Detect which cell encompasses the target text, then output its [X, Y] center coordinate. 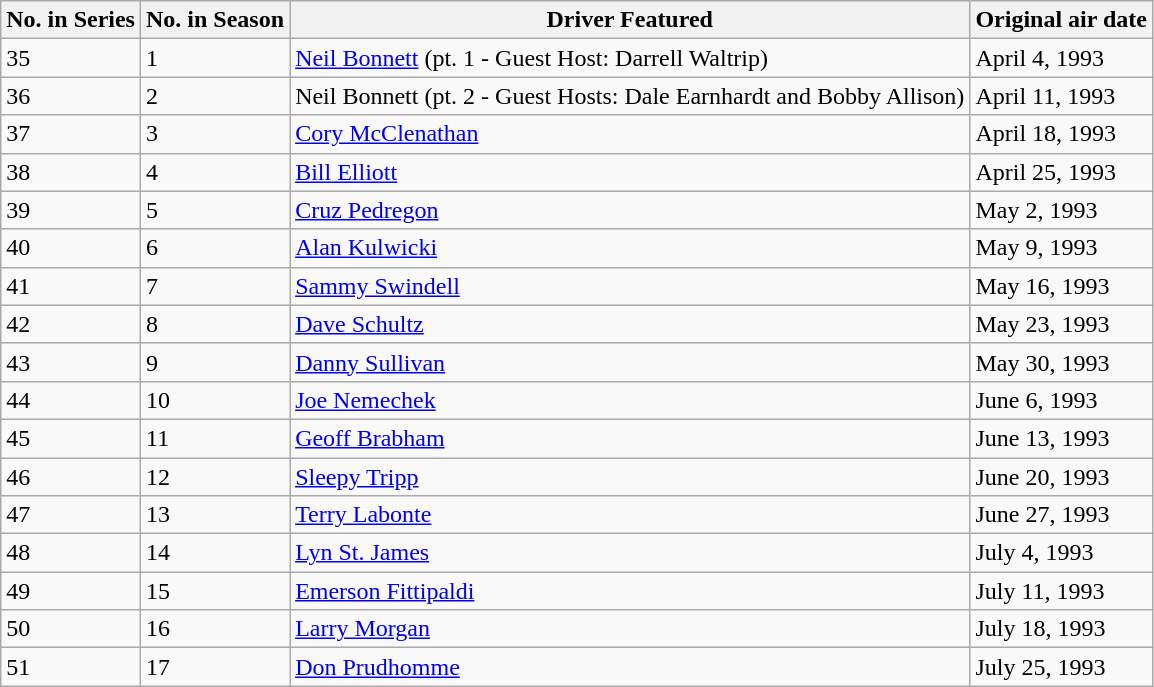
14 [214, 553]
Sammy Swindell [630, 286]
6 [214, 248]
Emerson Fittipaldi [630, 591]
39 [71, 210]
No. in Season [214, 20]
April 25, 1993 [1062, 172]
Larry Morgan [630, 629]
41 [71, 286]
3 [214, 134]
1 [214, 58]
35 [71, 58]
Neil Bonnett (pt. 2 - Guest Hosts: Dale Earnhardt and Bobby Allison) [630, 96]
45 [71, 438]
Alan Kulwicki [630, 248]
May 9, 1993 [1062, 248]
No. in Series [71, 20]
16 [214, 629]
4 [214, 172]
43 [71, 362]
51 [71, 667]
Geoff Brabham [630, 438]
8 [214, 324]
July 11, 1993 [1062, 591]
June 13, 1993 [1062, 438]
46 [71, 477]
11 [214, 438]
Don Prudhomme [630, 667]
15 [214, 591]
July 25, 1993 [1062, 667]
Cory McClenathan [630, 134]
June 27, 1993 [1062, 515]
47 [71, 515]
April 4, 1993 [1062, 58]
12 [214, 477]
May 23, 1993 [1062, 324]
44 [71, 400]
Dave Schultz [630, 324]
Original air date [1062, 20]
2 [214, 96]
38 [71, 172]
Lyn St. James [630, 553]
June 6, 1993 [1062, 400]
36 [71, 96]
Neil Bonnett (pt. 1 - Guest Host: Darrell Waltrip) [630, 58]
Danny Sullivan [630, 362]
Sleepy Tripp [630, 477]
May 30, 1993 [1062, 362]
July 4, 1993 [1062, 553]
40 [71, 248]
April 18, 1993 [1062, 134]
May 2, 1993 [1062, 210]
Terry Labonte [630, 515]
13 [214, 515]
Cruz Pedregon [630, 210]
7 [214, 286]
50 [71, 629]
5 [214, 210]
Driver Featured [630, 20]
April 11, 1993 [1062, 96]
49 [71, 591]
17 [214, 667]
Joe Nemechek [630, 400]
May 16, 1993 [1062, 286]
9 [214, 362]
June 20, 1993 [1062, 477]
July 18, 1993 [1062, 629]
Bill Elliott [630, 172]
48 [71, 553]
10 [214, 400]
42 [71, 324]
37 [71, 134]
